Search for the cell housing the specified text and yield its [X, Y] center coordinate. 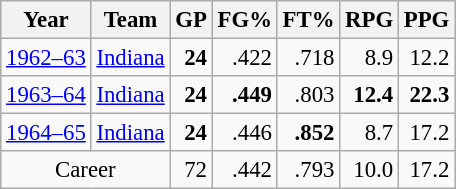
.422 [244, 58]
GP [191, 20]
8.7 [370, 133]
1962–63 [46, 58]
.718 [308, 58]
12.4 [370, 95]
.852 [308, 133]
22.3 [426, 95]
.449 [244, 95]
.446 [244, 133]
RPG [370, 20]
FG% [244, 20]
PPG [426, 20]
.442 [244, 170]
Career [86, 170]
10.0 [370, 170]
8.9 [370, 58]
.793 [308, 170]
1964–65 [46, 133]
FT% [308, 20]
12.2 [426, 58]
1963–64 [46, 95]
.803 [308, 95]
Year [46, 20]
Team [130, 20]
72 [191, 170]
